Detect which cell encompasses the target text, then output its [X, Y] center coordinate. 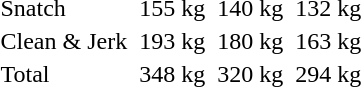
193 kg [172, 41]
180 kg [250, 41]
